Identify which cell holds the provided text, then report its [X, Y] central coordinate. 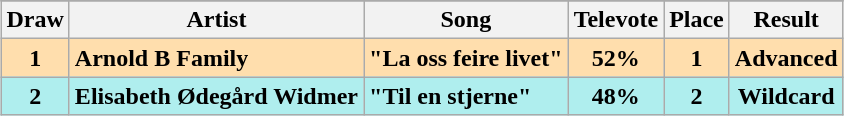
Result [786, 20]
Draw [35, 20]
Advanced [786, 58]
Artist [216, 20]
"Til en stjerne" [466, 96]
52% [616, 58]
Televote [616, 20]
Arnold B Family [216, 58]
48% [616, 96]
"La oss feire livet" [466, 58]
Place [697, 20]
Song [466, 20]
Elisabeth Ødegård Widmer [216, 96]
Wildcard [786, 96]
